Output the (x, y) coordinate of the center of the cell containing the given text.  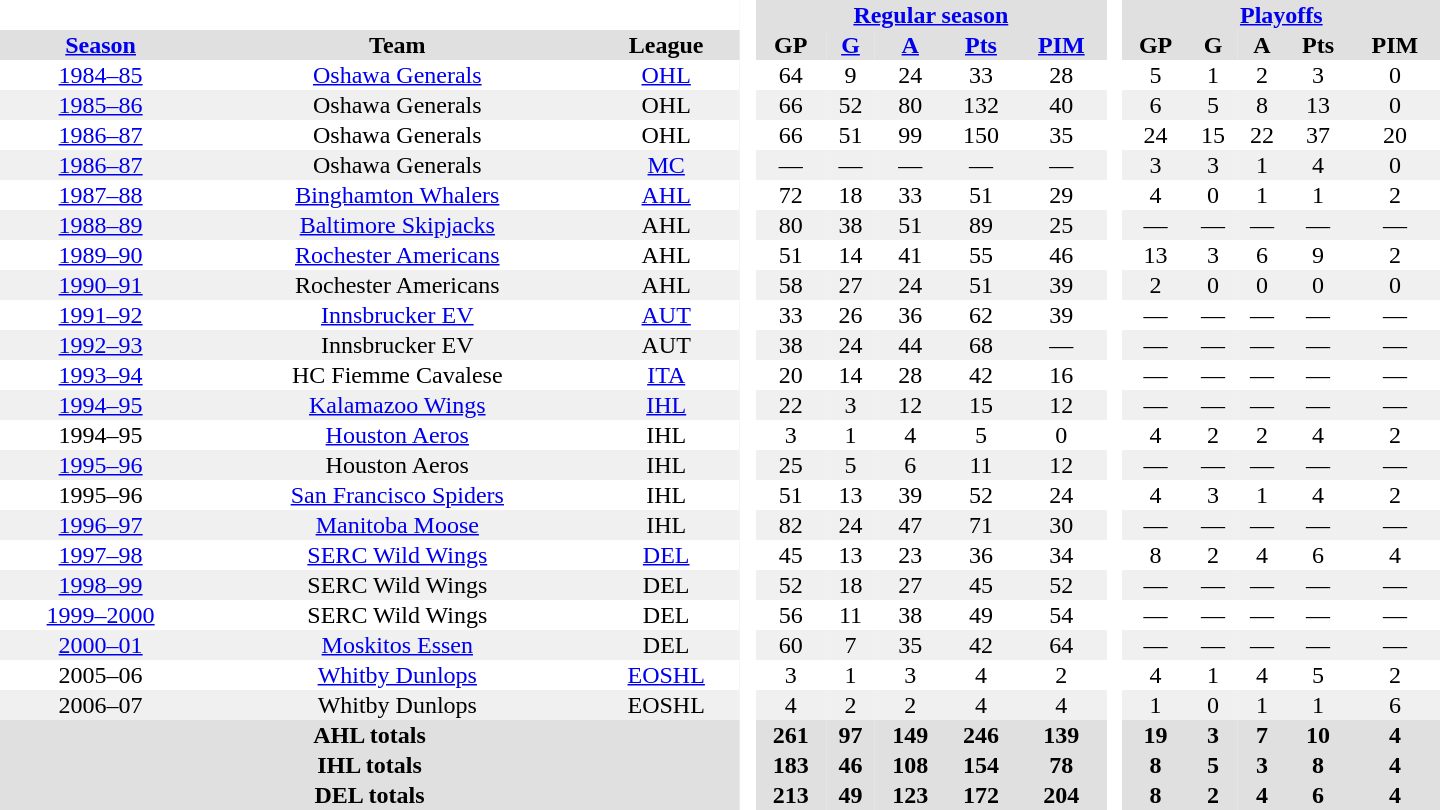
54 (1061, 615)
82 (790, 525)
78 (1061, 765)
AHL totals (370, 735)
Baltimore Skipjacks (397, 225)
72 (790, 195)
23 (910, 555)
1996–97 (100, 525)
1988–89 (100, 225)
Binghamton Whalers (397, 195)
2000–01 (100, 645)
44 (910, 345)
37 (1318, 135)
1993–94 (100, 375)
MC (666, 165)
183 (790, 765)
2006–07 (100, 705)
154 (982, 765)
40 (1061, 105)
HC Fiemme Cavalese (397, 375)
1987–88 (100, 195)
172 (982, 795)
Kalamazoo Wings (397, 405)
Moskitos Essen (397, 645)
ITA (666, 375)
34 (1061, 555)
1998–99 (100, 585)
108 (910, 765)
246 (982, 735)
DEL totals (370, 795)
Manitoba Moose (397, 525)
League (666, 45)
55 (982, 255)
60 (790, 645)
1991–92 (100, 315)
41 (910, 255)
47 (910, 525)
19 (1156, 735)
68 (982, 345)
56 (790, 615)
Regular season (930, 15)
149 (910, 735)
Playoffs (1282, 15)
1989–90 (100, 255)
89 (982, 225)
30 (1061, 525)
139 (1061, 735)
132 (982, 105)
58 (790, 285)
97 (850, 735)
1997–98 (100, 555)
1990–91 (100, 285)
1992–93 (100, 345)
1985–86 (100, 105)
Season (100, 45)
213 (790, 795)
261 (790, 735)
IHL totals (370, 765)
71 (982, 525)
1999–2000 (100, 615)
2005–06 (100, 675)
123 (910, 795)
16 (1061, 375)
10 (1318, 735)
150 (982, 135)
29 (1061, 195)
62 (982, 315)
San Francisco Spiders (397, 495)
204 (1061, 795)
1984–85 (100, 75)
99 (910, 135)
26 (850, 315)
Team (397, 45)
